Locate the cell with the specified text and output its (X, Y) center coordinate. 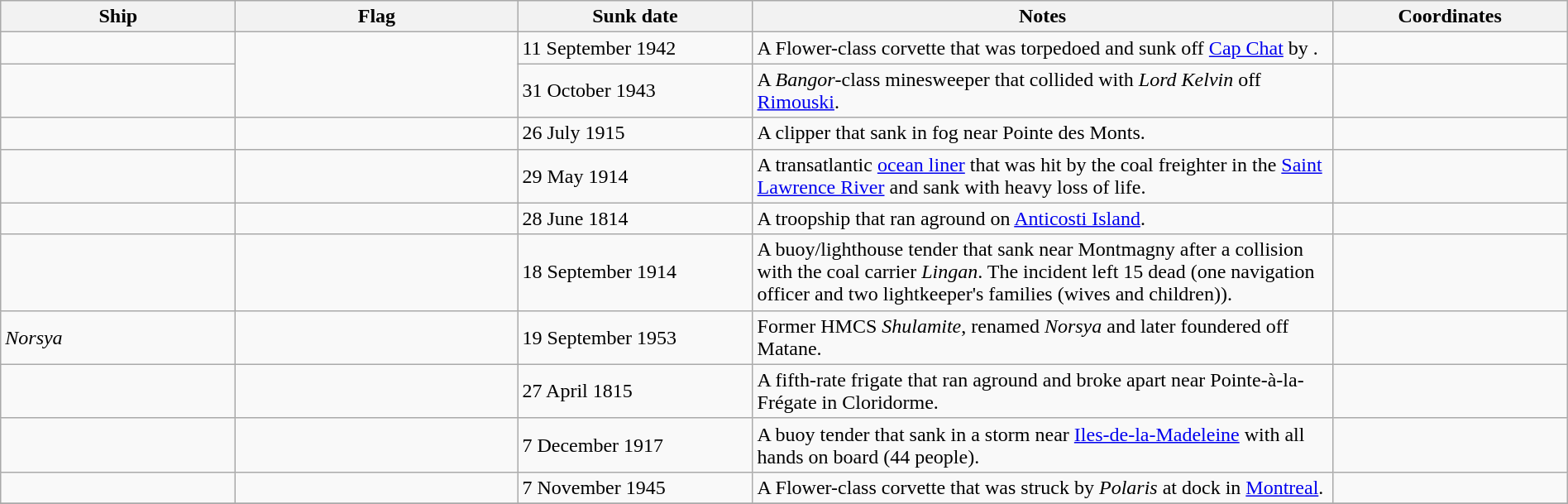
26 July 1915 (635, 133)
7 December 1917 (635, 445)
7 November 1945 (635, 487)
A buoy tender that sank in a storm near Iles-de-la-Madeleine with all hands on board (44 people). (1042, 445)
18 September 1914 (635, 272)
A transatlantic ocean liner that was hit by the coal freighter in the Saint Lawrence River and sank with heavy loss of life. (1042, 175)
Flag (377, 17)
A Flower-class corvette that was struck by Polaris at dock in Montreal. (1042, 487)
11 September 1942 (635, 48)
A Bangor-class minesweeper that collided with Lord Kelvin off Rimouski. (1042, 91)
Sunk date (635, 17)
A troopship that ran aground on Anticosti Island. (1042, 218)
31 October 1943 (635, 91)
Former HMCS Shulamite, renamed Norsya and later foundered off Matane. (1042, 338)
Norsya (118, 338)
A Flower-class corvette that was torpedoed and sunk off Cap Chat by . (1042, 48)
A clipper that sank in fog near Pointe des Monts. (1042, 133)
19 September 1953 (635, 338)
27 April 1815 (635, 391)
28 June 1814 (635, 218)
Coordinates (1450, 17)
A fifth-rate frigate that ran aground and broke apart near Pointe-à-la-Frégate in Cloridorme. (1042, 391)
Notes (1042, 17)
Ship (118, 17)
29 May 1914 (635, 175)
